Locate the cell with the specified text and output its (x, y) center coordinate. 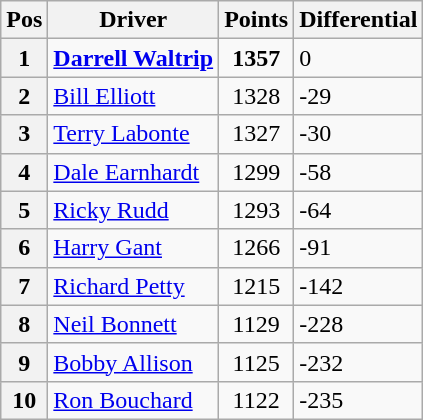
0 (358, 58)
Harry Gant (134, 248)
1299 (256, 172)
Pos (24, 20)
Bobby Allison (134, 362)
Neil Bonnett (134, 324)
1328 (256, 96)
Terry Labonte (134, 134)
1129 (256, 324)
-29 (358, 96)
-228 (358, 324)
1125 (256, 362)
1357 (256, 58)
1 (24, 58)
Differential (358, 20)
7 (24, 286)
6 (24, 248)
Ron Bouchard (134, 400)
1327 (256, 134)
Points (256, 20)
-64 (358, 210)
3 (24, 134)
-58 (358, 172)
4 (24, 172)
1215 (256, 286)
-30 (358, 134)
-142 (358, 286)
1122 (256, 400)
Ricky Rudd (134, 210)
-91 (358, 248)
Richard Petty (134, 286)
Bill Elliott (134, 96)
-235 (358, 400)
1293 (256, 210)
5 (24, 210)
Dale Earnhardt (134, 172)
2 (24, 96)
10 (24, 400)
1266 (256, 248)
Darrell Waltrip (134, 58)
9 (24, 362)
8 (24, 324)
-232 (358, 362)
Driver (134, 20)
